For the text-containing cell, return its midpoint in (X, Y) coordinate format. 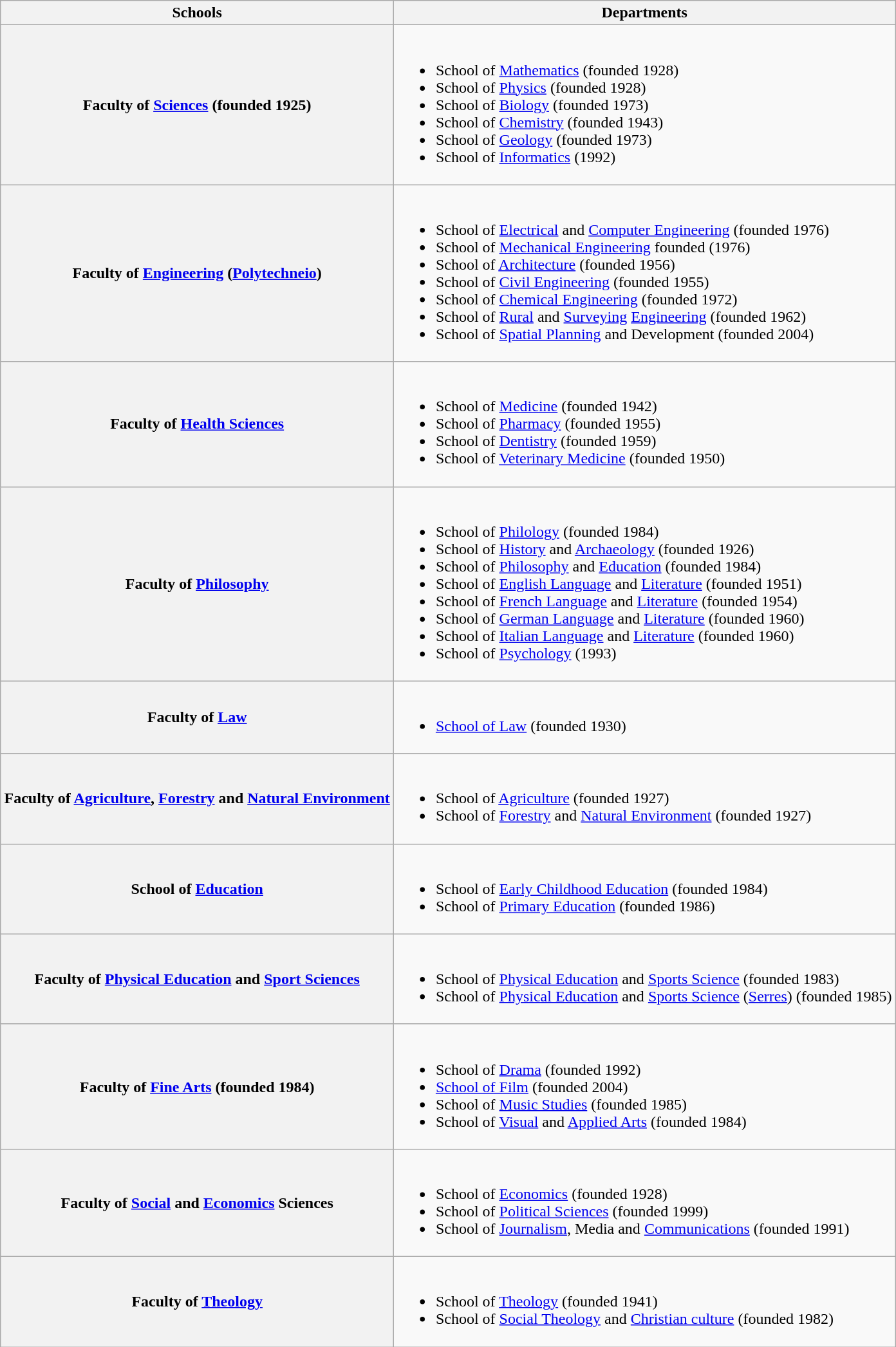
School of Agriculture (founded 1927)School of Forestry and Natural Environment (founded 1927) (644, 799)
School of Medicine (founded 1942)School of Pharmacy (founded 1955)School of Dentistry (founded 1959)School of Veterinary Medicine (founded 1950) (644, 424)
School of Education (197, 889)
School of Theology (founded 1941)School of Social Theology and Christian culture (founded 1982) (644, 1301)
Faculty of Engineering (Polytechneio) (197, 273)
Departments (644, 13)
Faculty of Law (197, 717)
Faculty of Fine Arts (founded 1984) (197, 1086)
Faculty of Theology (197, 1301)
Faculty of Health Sciences (197, 424)
School of Early Childhood Education (founded 1984)School of Primary Education (founded 1986) (644, 889)
School of Law (founded 1930) (644, 717)
Schools (197, 13)
School of Drama (founded 1992)School of Film (founded 2004)School of Music Studies (founded 1985)School of Visual and Applied Arts (founded 1984) (644, 1086)
Faculty of Philosophy (197, 584)
School of Economics (founded 1928)School of Political Sciences (founded 1999)School of Journalism, Media and Communications (founded 1991) (644, 1202)
Faculty of Sciences (founded 1925) (197, 105)
Faculty of Physical Education and Sport Sciences (197, 979)
Faculty of Social and Economics Sciences (197, 1202)
School of Physical Education and Sports Science (founded 1983)School of Physical Education and Sports Science (Serres) (founded 1985) (644, 979)
Faculty of Agriculture, Forestry and Natural Environment (197, 799)
